Output the (x, y) coordinate of the center of the cell containing the given text.  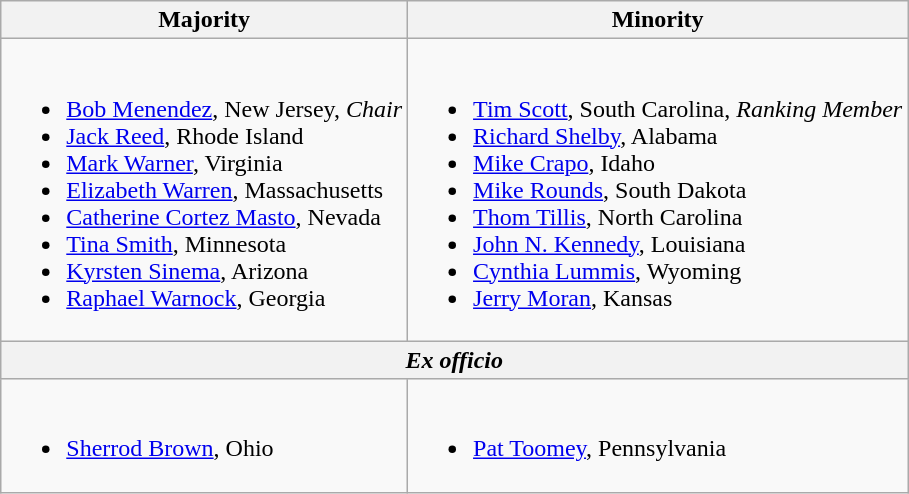
Sherrod Brown, Ohio (204, 436)
Majority (204, 20)
Minority (658, 20)
Pat Toomey, Pennsylvania (658, 436)
Ex officio (454, 360)
